From the cell containing the given text, extract its center point as (X, Y) coordinate. 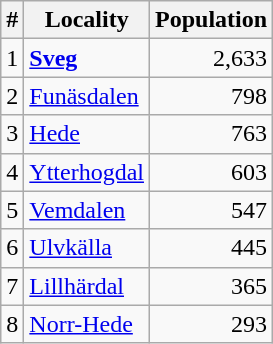
798 (212, 96)
2 (12, 96)
547 (212, 210)
Ytterhogdal (87, 172)
Sveg (87, 58)
5 (12, 210)
7 (12, 286)
445 (212, 248)
Population (212, 20)
Locality (87, 20)
3 (12, 134)
603 (212, 172)
1 (12, 58)
8 (12, 324)
293 (212, 324)
365 (212, 286)
2,633 (212, 58)
Funäsdalen (87, 96)
Ulvkälla (87, 248)
Vemdalen (87, 210)
4 (12, 172)
Hede (87, 134)
# (12, 20)
Lillhärdal (87, 286)
6 (12, 248)
Norr-Hede (87, 324)
763 (212, 134)
